Return [X, Y] of the center of cell containing provided text 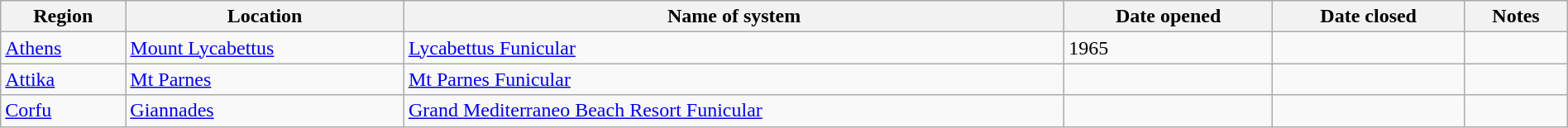
Attika [63, 79]
Lycabettus Funicular [734, 48]
Giannades [265, 111]
Mount Lycabettus [265, 48]
Notes [1516, 17]
Name of system [734, 17]
Region [63, 17]
1965 [1169, 48]
Corfu [63, 111]
Date opened [1169, 17]
Date closed [1369, 17]
Location [265, 17]
Grand Mediterraneo Beach Resort Funicular [734, 111]
Mt Parnes Funicular [734, 79]
Athens [63, 48]
Mt Parnes [265, 79]
